Capture the cell that displays the provided text and extract its [X, Y] central coordinate. 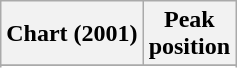
Peakposition [189, 34]
Chart (2001) [72, 34]
